Detect which cell encompasses the target text, then output its [X, Y] center coordinate. 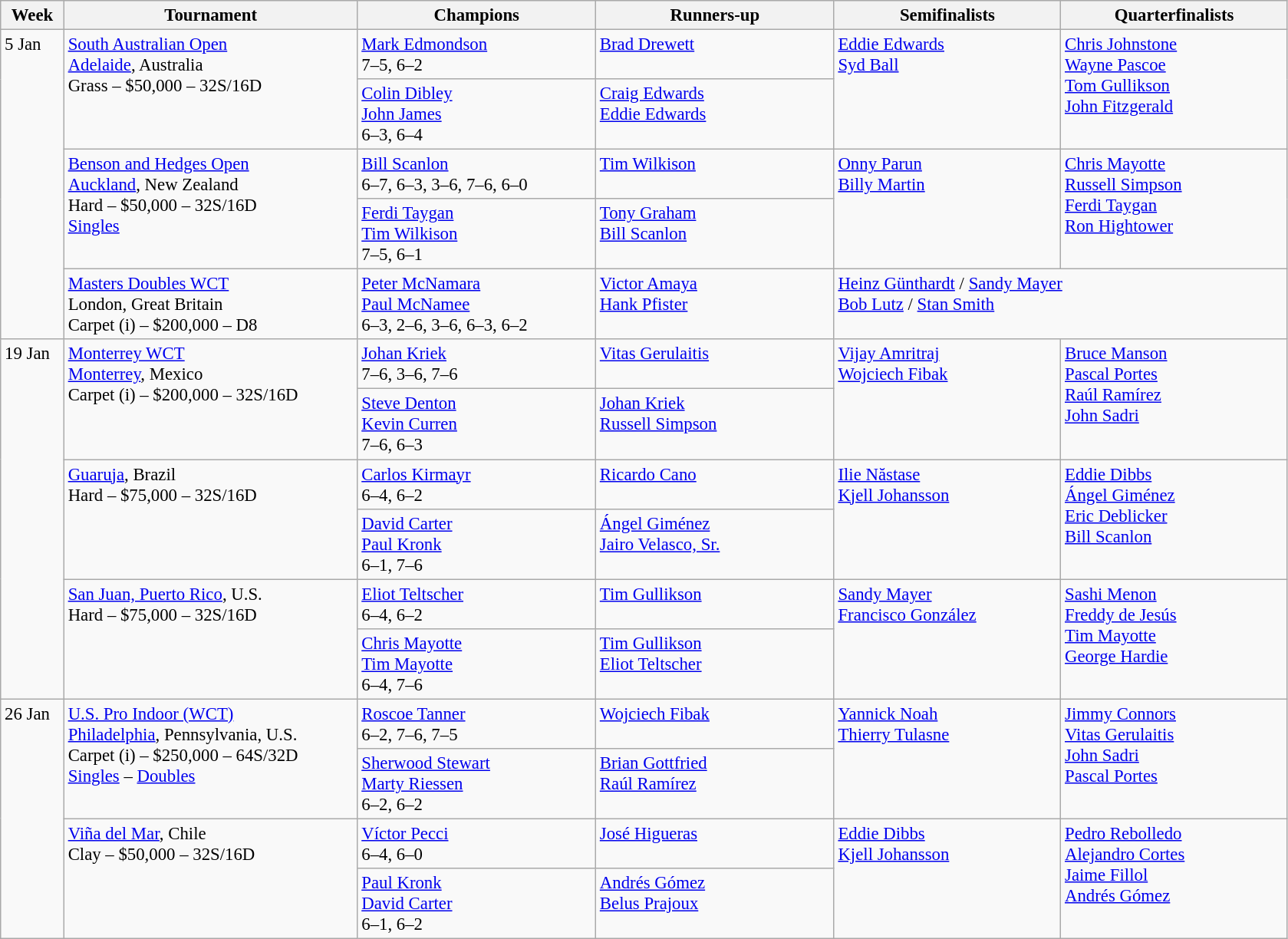
Tim Wilkison [715, 175]
Chris Johnstone Wayne Pascoe Tom Gullikson John Fitzgerald [1174, 90]
Sashi Menon Freddy de Jesús Tim Mayotte George Hardie [1174, 639]
Johan Kriek Russell Simpson [715, 424]
Guaruja, Brazil Hard – $75,000 – 32S/16D [210, 519]
Victor Amaya Hank Pfister [715, 305]
Masters Doubles WCT London, Great Britain Carpet (i) – $200,000 – D8 [210, 305]
David Carter Paul Kronk 6–1, 7–6 [477, 544]
Steve Denton Kevin Curren 7–6, 6–3 [477, 424]
Runners-up [715, 15]
Vitas Gerulaitis [715, 364]
Yannick Noah Thierry Tulasne [947, 759]
San Juan, Puerto Rico, U.S. Hard – $75,000 – 32S/16D [210, 639]
Eddie Dibbs Kjell Johansson [947, 878]
Bruce Manson Pascal Portes Raúl Ramírez John Sadri [1174, 399]
U.S. Pro Indoor (WCT) Philadelphia, Pennsylvania, U.S. Carpet (i) – $250,000 – 64S/32D Singles – Doubles [210, 759]
Tournament [210, 15]
Week [32, 15]
Chris Mayotte Tim Mayotte 6–4, 7–6 [477, 664]
Viña del Mar, Chile Clay – $50,000 – 32S/16D [210, 878]
South Australian Open Adelaide, Australia Grass – $50,000 – 32S/16D [210, 90]
Sherwood Stewart Marty Riessen 6–2, 6–2 [477, 784]
Tim Gullikson Eliot Teltscher [715, 664]
Wojciech Fibak [715, 724]
Eddie Edwards Syd Ball [947, 90]
Ilie Năstase Kjell Johansson [947, 519]
Roscoe Tanner 6–2, 7–6, 7–5 [477, 724]
Pedro Rebolledo Alejandro Cortes Jaime Fillol Andrés Gómez [1174, 878]
Heinz Günthardt / Sandy Mayer Bob Lutz / Stan Smith [1060, 305]
5 Jan [32, 185]
Colin Dibley John James 6–3, 6–4 [477, 114]
Andrés Gómez Belus Prajoux [715, 904]
Peter McNamara Paul McNamee 6–3, 2–6, 3–6, 6–3, 6–2 [477, 305]
Mark Edmondson 7–5, 6–2 [477, 55]
Bill Scanlon 6–7, 6–3, 3–6, 7–6, 6–0 [477, 175]
Brian Gottfried Raúl Ramírez [715, 784]
Benson and Hedges Open Auckland, New Zealand Hard – $50,000 – 32S/16D Singles [210, 209]
Ángel Giménez Jairo Velasco, Sr. [715, 544]
Víctor Pecci 6–4, 6–0 [477, 844]
26 Jan [32, 819]
Tony Graham Bill Scanlon [715, 234]
19 Jan [32, 519]
Craig Edwards Eddie Edwards [715, 114]
Jimmy Connors Vitas Gerulaitis John Sadri Pascal Portes [1174, 759]
Chris Mayotte Russell Simpson Ferdi Taygan Ron Hightower [1174, 209]
Paul Kronk David Carter 6–1, 6–2 [477, 904]
Vijay Amritraj Wojciech Fibak [947, 399]
Tim Gullikson [715, 605]
Eddie Dibbs Ángel Giménez Eric Deblicker Bill Scanlon [1174, 519]
Ferdi Taygan Tim Wilkison 7–5, 6–1 [477, 234]
Ricardo Cano [715, 485]
Brad Drewett [715, 55]
Carlos Kirmayr 6–4, 6–2 [477, 485]
Quarterfinalists [1174, 15]
Monterrey WCT Monterrey, Mexico Carpet (i) – $200,000 – 32S/16D [210, 399]
Johan Kriek 7–6, 3–6, 7–6 [477, 364]
Champions [477, 15]
Eliot Teltscher 6–4, 6–2 [477, 605]
Sandy Mayer Francisco González [947, 639]
Onny Parun Billy Martin [947, 209]
José Higueras [715, 844]
Semifinalists [947, 15]
